Extract the [X, Y] coordinate from the center of the cell holding the provided text.  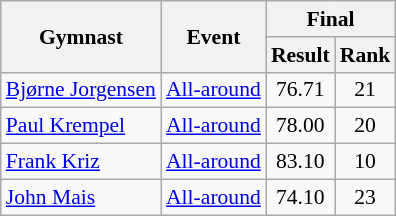
Final [330, 19]
Gymnast [81, 36]
Result [300, 55]
Event [214, 36]
20 [366, 126]
Bjørne Jorgensen [81, 90]
John Mais [81, 197]
Frank Kriz [81, 162]
74.10 [300, 197]
83.10 [300, 162]
10 [366, 162]
Rank [366, 55]
23 [366, 197]
21 [366, 90]
76.71 [300, 90]
Paul Krempel [81, 126]
78.00 [300, 126]
